Find where the given text appears and provide that cell's center as [X, Y] coordinate. 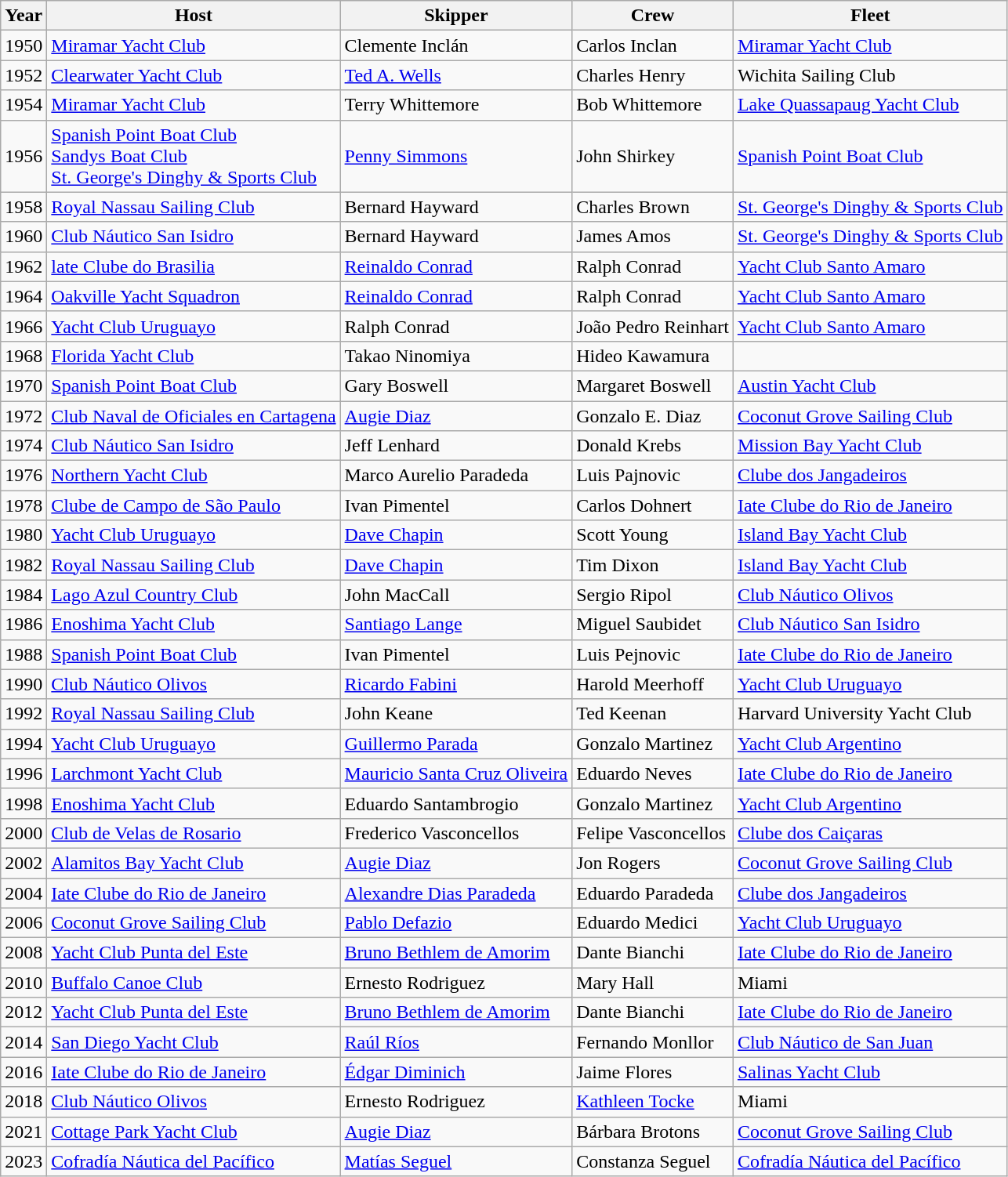
Fleet [870, 16]
Mission Bay Yacht Club [870, 446]
Year [24, 16]
Guillermo Parada [456, 744]
Club de Velas de Rosario [194, 833]
James Amos [653, 237]
Édgar Diminich [456, 1072]
Carlos Inclan [653, 45]
Alamitos Bay Yacht Club [194, 863]
Mauricio Santa Cruz Oliveira [456, 773]
1976 [24, 476]
Penny Simmons [456, 156]
Carlos Dohnert [653, 505]
2004 [24, 893]
Skipper [456, 16]
2016 [24, 1072]
1966 [24, 326]
Charles Henry [653, 75]
late Clube do Brasilia [194, 266]
Clube dos Caiçaras [870, 833]
Lake Quassapaug Yacht Club [870, 105]
Miguel Saubidet [653, 625]
Northern Yacht Club [194, 476]
2023 [24, 1161]
John Keane [456, 714]
Club Náutico de San Juan [870, 1042]
1964 [24, 296]
João Pedro Reinhart [653, 326]
2002 [24, 863]
Fernando Monllor [653, 1042]
Crew [653, 16]
Bob Whittemore [653, 105]
Jeff Lenhard [456, 446]
2010 [24, 983]
1960 [24, 237]
Larchmont Yacht Club [194, 773]
Luis Pajnovic [653, 476]
2006 [24, 923]
Mary Hall [653, 983]
Florida Yacht Club [194, 356]
Clube de Campo de São Paulo [194, 505]
Hideo Kawamura [653, 356]
Felipe Vasconcellos [653, 833]
Margaret Boswell [653, 386]
Terry Whittemore [456, 105]
1978 [24, 505]
John Shirkey [653, 156]
Clemente Inclán [456, 45]
1982 [24, 565]
2012 [24, 1012]
Luis Pejnovic [653, 654]
San Diego Yacht Club [194, 1042]
Club Naval de Oficiales en Cartagena [194, 416]
Alexandre Dias Paradeda [456, 893]
Lago Azul Country Club [194, 595]
Santiago Lange [456, 625]
Wichita Sailing Club [870, 75]
1984 [24, 595]
Raúl Ríos [456, 1042]
Pablo Defazio [456, 923]
1954 [24, 105]
1968 [24, 356]
Sergio Ripol [653, 595]
Tim Dixon [653, 565]
Harvard University Yacht Club [870, 714]
1992 [24, 714]
Bárbara Brotons [653, 1132]
1952 [24, 75]
2008 [24, 953]
Gonzalo E. Diaz [653, 416]
2018 [24, 1102]
1974 [24, 446]
Buffalo Canoe Club [194, 983]
Eduardo Paradeda [653, 893]
1996 [24, 773]
1962 [24, 266]
1986 [24, 625]
1980 [24, 535]
1990 [24, 684]
1988 [24, 654]
Host [194, 16]
Ted A. Wells [456, 75]
Marco Aurelio Paradeda [456, 476]
Harold Meerhoff [653, 684]
2000 [24, 833]
Kathleen Tocke [653, 1102]
Jon Rogers [653, 863]
1994 [24, 744]
Eduardo Neves [653, 773]
1958 [24, 207]
Eduardo Santambrogio [456, 803]
John MacCall [456, 595]
Cottage Park Yacht Club [194, 1132]
1956 [24, 156]
1998 [24, 803]
Gary Boswell [456, 386]
Austin Yacht Club [870, 386]
Constanza Seguel [653, 1161]
1970 [24, 386]
1950 [24, 45]
Matías Seguel [456, 1161]
Scott Young [653, 535]
Donald Krebs [653, 446]
2021 [24, 1132]
Oakville Yacht Squadron [194, 296]
Clearwater Yacht Club [194, 75]
1972 [24, 416]
Eduardo Medici [653, 923]
Charles Brown [653, 207]
Ted Keenan [653, 714]
Jaime Flores [653, 1072]
Salinas Yacht Club [870, 1072]
Frederico Vasconcellos [456, 833]
Ricardo Fabini [456, 684]
2014 [24, 1042]
Spanish Point Boat ClubSandys Boat ClubSt. George's Dinghy & Sports Club [194, 156]
Takao Ninomiya [456, 356]
